Return (X, Y) of the center of cell containing provided text 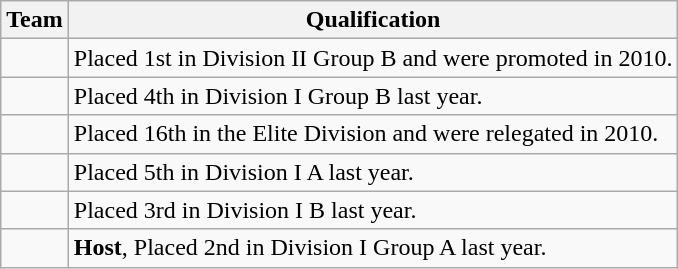
Placed 16th in the Elite Division and were relegated in 2010. (373, 134)
Placed 5th in Division I A last year. (373, 172)
Placed 3rd in Division I B last year. (373, 210)
Qualification (373, 20)
Team (35, 20)
Placed 1st in Division II Group B and were promoted in 2010. (373, 58)
Host, Placed 2nd in Division I Group A last year. (373, 248)
Placed 4th in Division I Group B last year. (373, 96)
